Find where the given text appears and provide that cell's center as [x, y] coordinate. 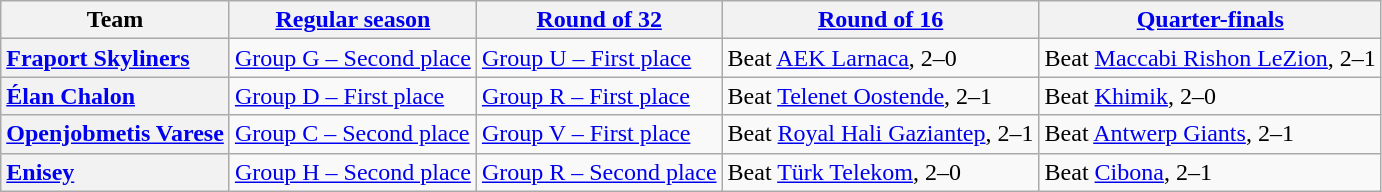
Team [116, 20]
Group H – Second place [352, 172]
Openjobmetis Varese [116, 134]
Round of 16 [880, 20]
Beat Khimik, 2–0 [1210, 96]
Group C – Second place [352, 134]
Group U – First place [599, 58]
Beat Antwerp Giants, 2–1 [1210, 134]
Group R – Second place [599, 172]
Enisey [116, 172]
Group D – First place [352, 96]
Group G – Second place [352, 58]
Beat Maccabi Rishon LeZion, 2–1 [1210, 58]
Group V – First place [599, 134]
Beat AEK Larnaca, 2–0 [880, 58]
Beat Cibona, 2–1 [1210, 172]
Round of 32 [599, 20]
Beat Türk Telekom, 2–0 [880, 172]
Fraport Skyliners [116, 58]
Quarter-finals [1210, 20]
Beat Royal Hali Gaziantep, 2–1 [880, 134]
Élan Chalon [116, 96]
Group R – First place [599, 96]
Beat Telenet Oostende, 2–1 [880, 96]
Regular season [352, 20]
